Return the (X, Y) coordinate for the center point of the cell that contains the specified text.  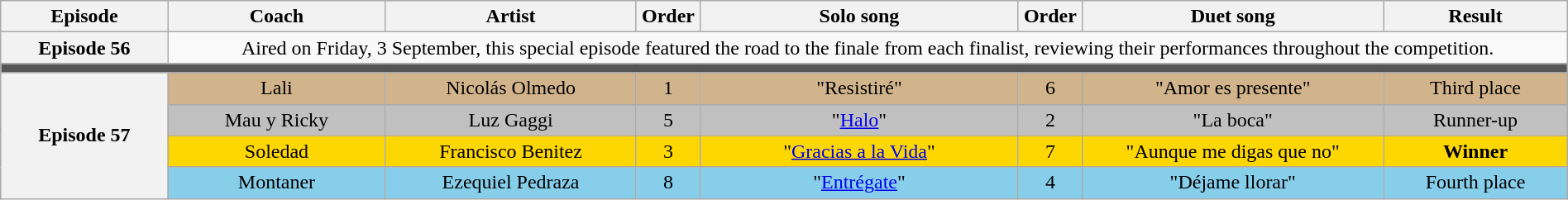
Coach (276, 17)
Episode 56 (84, 48)
6 (1050, 88)
4 (1050, 183)
5 (668, 120)
Duet song (1233, 17)
Soledad (276, 151)
2 (1050, 120)
Mau y Ricky (276, 120)
8 (668, 183)
"Aunque me digas que no" (1233, 151)
Montaner (276, 183)
Runner-up (1475, 120)
Luz Gaggi (511, 120)
Nicolás Olmedo (511, 88)
"Amor es presente" (1233, 88)
Episode 57 (84, 136)
Winner (1475, 151)
"Entrégate" (859, 183)
Episode (84, 17)
Artist (511, 17)
Third place (1475, 88)
"Gracias a la Vida" (859, 151)
Fourth place (1475, 183)
"La boca" (1233, 120)
Francisco Benitez (511, 151)
7 (1050, 151)
Lali (276, 88)
1 (668, 88)
Ezequiel Pedraza (511, 183)
Solo song (859, 17)
3 (668, 151)
"Déjame llorar" (1233, 183)
"Resistiré" (859, 88)
Result (1475, 17)
"Halo" (859, 120)
